Identify which cell holds the provided text, then report its [X, Y] central coordinate. 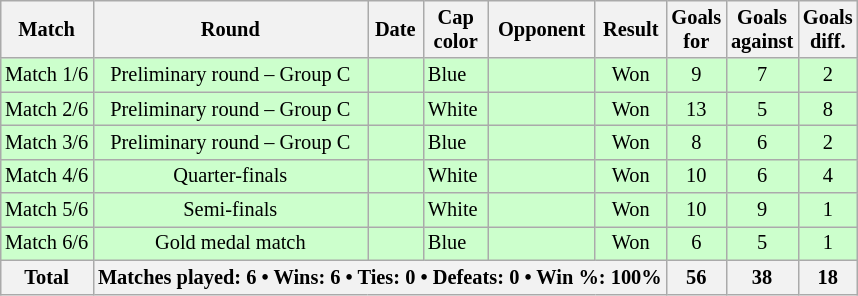
Date [396, 29]
7 [762, 75]
Goalsfor [697, 29]
Total [46, 277]
Semi-finals [230, 210]
Match [46, 29]
Quarter-finals [230, 176]
Goalsagainst [762, 29]
Match 2/6 [46, 109]
38 [762, 277]
Match 4/6 [46, 176]
Round [230, 29]
13 [697, 109]
Match 5/6 [46, 210]
Goalsdiff. [828, 29]
Result [631, 29]
Matches played: 6 • Wins: 6 • Ties: 0 • Defeats: 0 • Win %: 100% [380, 277]
Match 3/6 [46, 142]
4 [828, 176]
Match 6/6 [46, 243]
Match 1/6 [46, 75]
18 [828, 277]
Gold medal match [230, 243]
Opponent [541, 29]
Capcolor [456, 29]
56 [697, 277]
